Extract the (x, y) coordinate from the center of the cell holding the provided text.  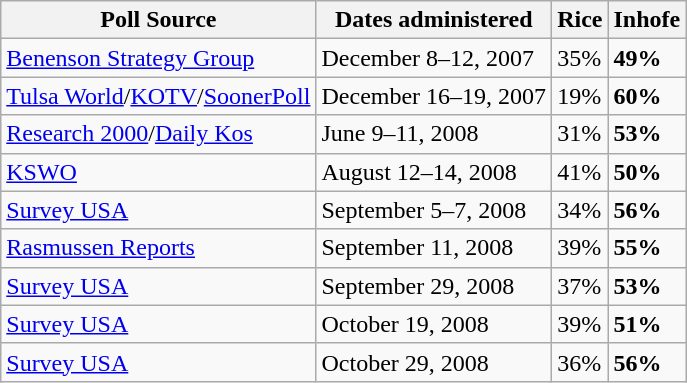
37% (580, 286)
KSWO (158, 172)
June 9–11, 2008 (434, 134)
Poll Source (158, 20)
December 16–19, 2007 (434, 96)
Research 2000/Daily Kos (158, 134)
35% (580, 58)
September 5–7, 2008 (434, 210)
19% (580, 96)
September 11, 2008 (434, 248)
50% (647, 172)
55% (647, 248)
36% (580, 362)
60% (647, 96)
September 29, 2008 (434, 286)
41% (580, 172)
Benenson Strategy Group (158, 58)
December 8–12, 2007 (434, 58)
51% (647, 324)
49% (647, 58)
October 19, 2008 (434, 324)
Dates administered (434, 20)
Tulsa World/KOTV/SoonerPoll (158, 96)
October 29, 2008 (434, 362)
August 12–14, 2008 (434, 172)
31% (580, 134)
Rice (580, 20)
34% (580, 210)
Inhofe (647, 20)
Rasmussen Reports (158, 248)
